For the text-containing cell, return its midpoint in [X, Y] coordinate format. 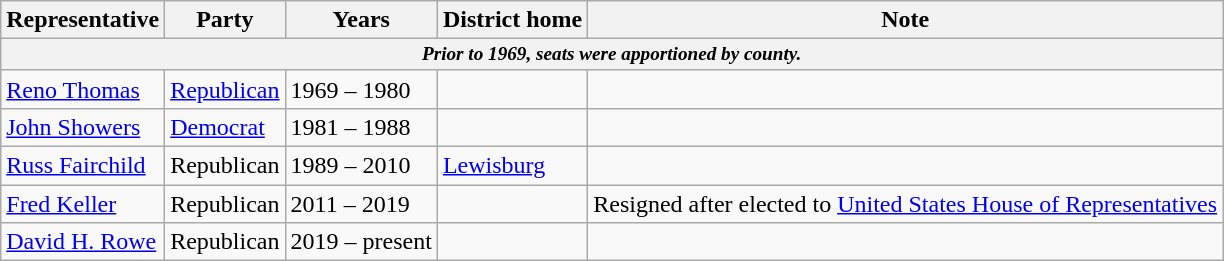
2011 – 2019 [361, 204]
Note [906, 20]
District home [512, 20]
Representative [83, 20]
1989 – 2010 [361, 166]
2019 – present [361, 242]
Party [225, 20]
Democrat [225, 128]
1981 – 1988 [361, 128]
John Showers [83, 128]
David H. Rowe [83, 242]
Lewisburg [512, 166]
Years [361, 20]
Fred Keller [83, 204]
1969 – 1980 [361, 89]
Prior to 1969, seats were apportioned by county. [612, 55]
Russ Fairchild [83, 166]
Reno Thomas [83, 89]
Resigned after elected to United States House of Representatives [906, 204]
